Identify which cell holds the provided text, then report its (X, Y) central coordinate. 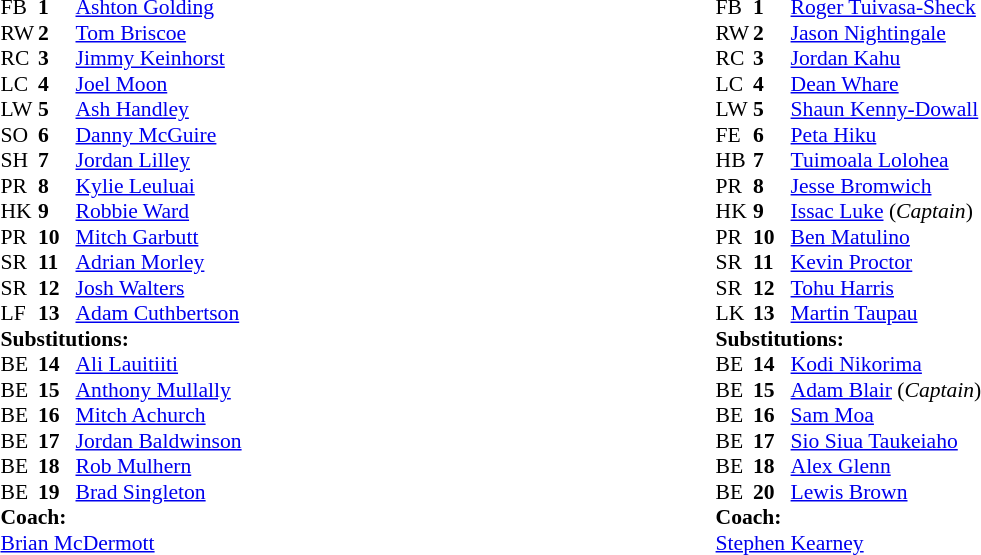
LF (19, 313)
20 (772, 492)
HB (735, 161)
Adam Cuthbertson (159, 313)
LK (735, 313)
Coach: (120, 517)
Anthony Mullally (159, 390)
Joel Moon (159, 84)
19 (57, 492)
Brad Singleton (159, 492)
Adrian Morley (159, 263)
Jimmy Keinhorst (159, 59)
SO (19, 135)
Kylie Leuluai (159, 186)
Rob Mulhern (159, 467)
Mitch Achurch (159, 415)
Jordan Baldwinson (159, 441)
Robbie Ward (159, 211)
Ash Handley (159, 109)
Jordan Lilley (159, 161)
Ali Lauitiiti (159, 365)
SH (19, 161)
FE (735, 135)
Tom Briscoe (159, 33)
Mitch Garbutt (159, 237)
Josh Walters (159, 288)
Substitutions: (120, 339)
Danny McGuire (159, 135)
